Find where the given text appears and provide that cell's center as (X, Y) coordinate. 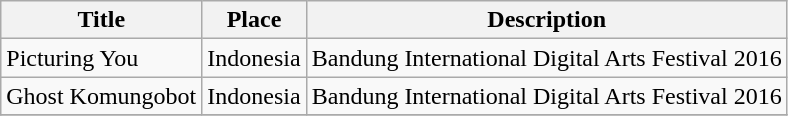
Ghost Komungobot (102, 96)
Place (254, 20)
Description (546, 20)
Picturing You (102, 58)
Title (102, 20)
